Pinpoint the cell where the given text exists, returning its (x, y) midpoint coordinate. 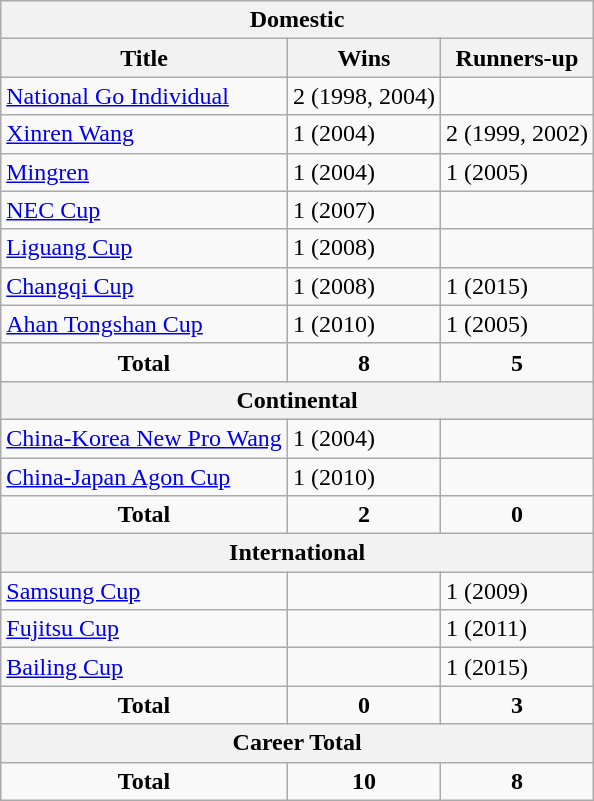
Mingren (144, 172)
10 (364, 781)
5 (516, 362)
National Go Individual (144, 96)
Wins (364, 58)
3 (516, 705)
Bailing Cup (144, 667)
Fujitsu Cup (144, 629)
Ahan Tongshan Cup (144, 324)
Continental (298, 400)
Liguang Cup (144, 248)
China-Japan Agon Cup (144, 477)
2 (1998, 2004) (364, 96)
1 (2007) (364, 210)
China-Korea New Pro Wang (144, 438)
Title (144, 58)
Domestic (298, 20)
Changqi Cup (144, 286)
2 (1999, 2002) (516, 134)
International (298, 553)
1 (2011) (516, 629)
Xinren Wang (144, 134)
Runners-up (516, 58)
NEC Cup (144, 210)
2 (364, 515)
1 (2009) (516, 591)
Samsung Cup (144, 591)
Career Total (298, 743)
